Provide the [X, Y] coordinate of the cell's center where the given text is located.  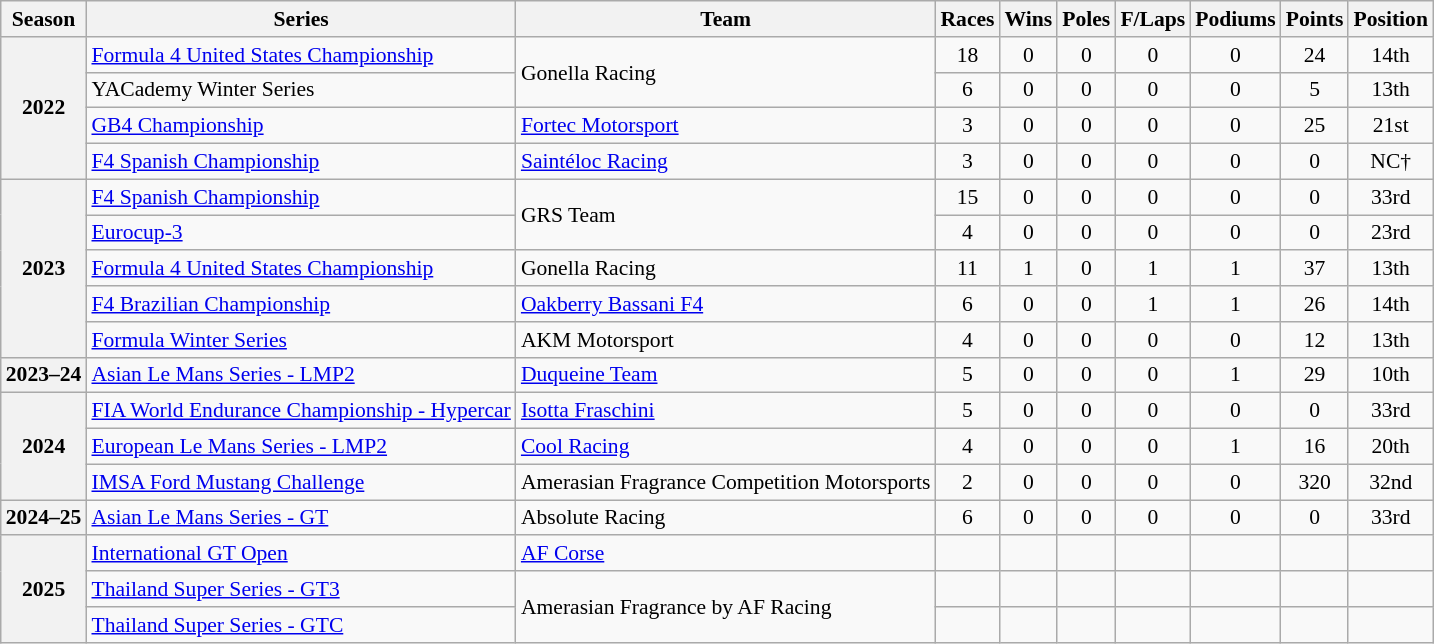
320 [1315, 482]
10th [1390, 375]
NC† [1390, 162]
2024–25 [44, 518]
37 [1315, 269]
Cool Racing [726, 447]
YACademy Winter Series [300, 90]
Asian Le Mans Series - GT [300, 518]
Isotta Fraschini [726, 411]
16 [1315, 447]
20th [1390, 447]
IMSA Ford Mustang Challenge [300, 482]
Poles [1086, 19]
2023–24 [44, 375]
Races [967, 19]
2025 [44, 590]
AKM Motorsport [726, 340]
24 [1315, 55]
Position [1390, 19]
Asian Le Mans Series - LMP2 [300, 375]
Podiums [1236, 19]
Duqueine Team [726, 375]
Amerasian Fragrance Competition Motorsports [726, 482]
Wins [1029, 19]
12 [1315, 340]
F/Laps [1152, 19]
11 [967, 269]
Oakberry Bassani F4 [726, 304]
AF Corse [726, 554]
Thailand Super Series - GTC [300, 625]
F4 Brazilian Championship [300, 304]
Formula Winter Series [300, 340]
Amerasian Fragrance by AF Racing [726, 606]
2023 [44, 268]
2022 [44, 108]
2 [967, 482]
GRS Team [726, 214]
Saintéloc Racing [726, 162]
European Le Mans Series - LMP2 [300, 447]
32nd [1390, 482]
Fortec Motorsport [726, 126]
Team [726, 19]
23rd [1390, 233]
25 [1315, 126]
26 [1315, 304]
2024 [44, 446]
FIA World Endurance Championship - Hypercar [300, 411]
Points [1315, 19]
Thailand Super Series - GT3 [300, 589]
Absolute Racing [726, 518]
21st [1390, 126]
29 [1315, 375]
Eurocup-3 [300, 233]
Season [44, 19]
18 [967, 55]
15 [967, 197]
GB4 Championship [300, 126]
Series [300, 19]
International GT Open [300, 554]
